Output the (X, Y) coordinate of the center of the cell containing the given text.  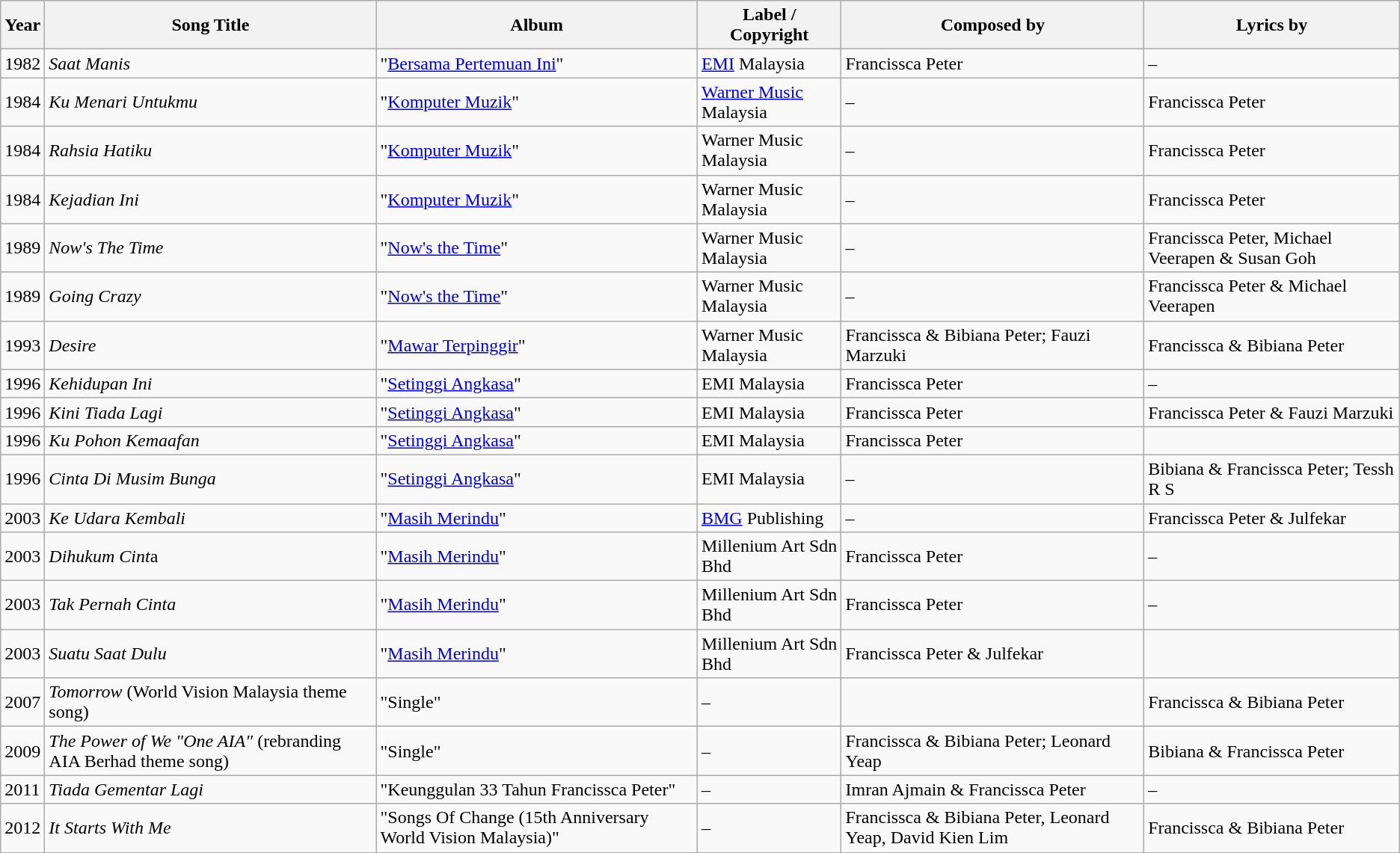
The Power of We "One AIA" (rebranding AIA Berhad theme song) (211, 751)
Suatu Saat Dulu (211, 653)
Desire (211, 345)
2009 (22, 751)
Francissca & Bibiana Peter; Leonard Yeap (993, 751)
Francissca & Bibiana Peter, Leonard Yeap, David Kien Lim (993, 828)
Francissca & Bibiana Peter; Fauzi Marzuki (993, 345)
Kejadian Ini (211, 199)
Francissca Peter, Michael Veerapen & Susan Goh (1272, 248)
Rahsia Hatiku (211, 151)
Bibiana & Francissca Peter; Tessh R S (1272, 478)
2007 (22, 703)
Francissca Peter & Michael Veerapen (1272, 296)
"Keunggulan 33 Tahun Francissca Peter" (537, 789)
Year (22, 25)
Cinta Di Musim Bunga (211, 478)
Going Crazy (211, 296)
Francissca Peter & Fauzi Marzuki (1272, 412)
Label / Copyright (769, 25)
2011 (22, 789)
Imran Ajmain & Francissca Peter (993, 789)
Dihukum Cinta (211, 556)
Lyrics by (1272, 25)
2012 (22, 828)
Ku Menari Untukmu (211, 102)
Now's The Time (211, 248)
1993 (22, 345)
Composed by (993, 25)
Album (537, 25)
Song Title (211, 25)
BMG Publishing (769, 518)
Kini Tiada Lagi (211, 412)
"Bersama Pertemuan Ini" (537, 64)
"Mawar Terpinggir" (537, 345)
Ku Pohon Kemaafan (211, 440)
Tomorrow (World Vision Malaysia theme song) (211, 703)
Bibiana & Francissca Peter (1272, 751)
Saat Manis (211, 64)
It Starts With Me (211, 828)
"Songs Of Change (15th Anniversary World Vision Malaysia)" (537, 828)
Ke Udara Kembali (211, 518)
Tiada Gementar Lagi (211, 789)
Tak Pernah Cinta (211, 606)
Kehidupan Ini (211, 384)
1982 (22, 64)
